Provide the [x, y] coordinate of the cell's center where the given text is located.  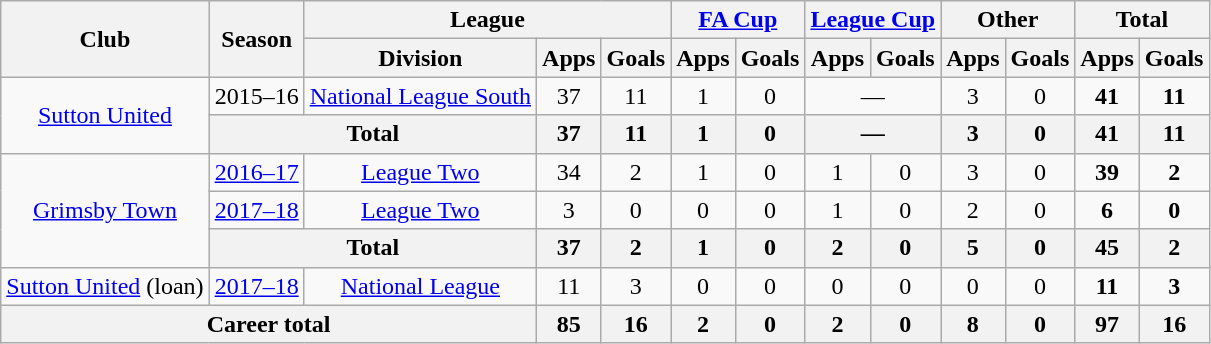
85 [569, 324]
39 [1107, 172]
2016–17 [256, 172]
Career total [269, 324]
League Cup [873, 20]
Grimsby Town [105, 210]
97 [1107, 324]
34 [569, 172]
45 [1107, 248]
Other [1008, 20]
2015–16 [256, 96]
Club [105, 39]
Season [256, 39]
League [488, 20]
FA Cup [738, 20]
8 [973, 324]
National League South [420, 96]
National League [420, 286]
Sutton United [105, 115]
5 [973, 248]
6 [1107, 210]
Sutton United (loan) [105, 286]
Division [420, 58]
